Search for the cell housing the specified text and yield its [X, Y] center coordinate. 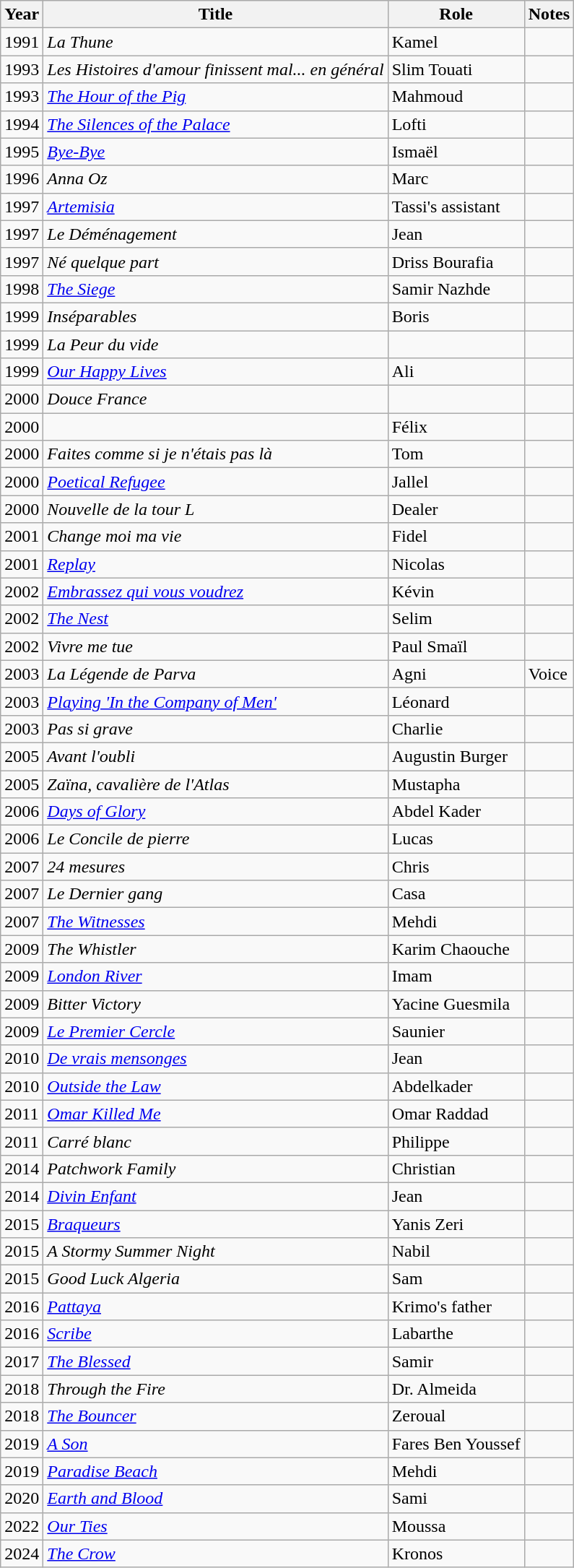
Slim Touati [456, 69]
Avant l'oubli [215, 756]
Anna Oz [215, 179]
London River [215, 976]
Bitter Victory [215, 1004]
Mahmoud [456, 97]
Good Luck Algeria [215, 1279]
Agni [456, 674]
Patchwork Family [215, 1169]
Earth and Blood [215, 1499]
Dr. Almeida [456, 1389]
The Blessed [215, 1361]
Le Premier Cercle [215, 1031]
Boris [456, 316]
Nabil [456, 1252]
Zaïna, cavalière de l'Atlas [215, 784]
The Siege [215, 289]
A Son [215, 1444]
Driss Bourafia [456, 261]
Tassi's assistant [456, 207]
Fares Ben Youssef [456, 1444]
The Crow [215, 1554]
Artemisia [215, 207]
Title [215, 14]
Divin Enfant [215, 1196]
2024 [22, 1554]
Lofti [456, 124]
Poetical Refugee [215, 482]
Nicolas [456, 564]
La Légende de Parva [215, 674]
A Stormy Summer Night [215, 1252]
Saunier [456, 1031]
Les Histoires d'amour finissent mal... en général [215, 69]
Abdelkader [456, 1086]
Né quelque part [215, 261]
Sami [456, 1499]
Vivre me tue [215, 646]
Embrassez qui vous voudrez [215, 592]
Omar Raddad [456, 1114]
The Whistler [215, 949]
Outside the Law [215, 1086]
Le Dernier gang [215, 894]
Kamel [456, 42]
Year [22, 14]
Paul Smaïl [456, 646]
Bye-Bye [215, 152]
Pattaya [215, 1307]
Le Déménagement [215, 234]
1996 [22, 179]
Yacine Guesmila [456, 1004]
2020 [22, 1499]
Lucas [456, 839]
Labarthe [456, 1334]
Ismaël [456, 152]
Inséparables [215, 316]
Pas si grave [215, 729]
The Silences of the Palace [215, 124]
Philippe [456, 1141]
La Peur du vide [215, 345]
Abdel Kader [456, 812]
Krimo's father [456, 1307]
Douce France [215, 399]
Notes [549, 14]
Role [456, 14]
Christian [456, 1169]
2017 [22, 1361]
The Witnesses [215, 922]
Dealer [456, 509]
Zeroual [456, 1416]
Faites comme si je n'étais pas là [215, 454]
Samir Nazhde [456, 289]
Sam [456, 1279]
Kévin [456, 592]
Playing 'In the Company of Men' [215, 701]
Voice [549, 674]
De vrais mensonges [215, 1059]
Le Concile de pierre [215, 839]
Imam [456, 976]
Paradise Beach [215, 1471]
Through the Fire [215, 1389]
1991 [22, 42]
Mustapha [456, 784]
Félix [456, 427]
Replay [215, 564]
Karim Chaouche [456, 949]
Charlie [456, 729]
Braqueurs [215, 1224]
Moussa [456, 1526]
Yanis Zeri [456, 1224]
The Hour of the Pig [215, 97]
2022 [22, 1526]
Scribe [215, 1334]
Samir [456, 1361]
Selim [456, 619]
Fidel [456, 537]
The Bouncer [215, 1416]
1994 [22, 124]
Ali [456, 372]
Our Happy Lives [215, 372]
Kronos [456, 1554]
Casa [456, 894]
Carré blanc [215, 1141]
Nouvelle de la tour L [215, 509]
24 mesures [215, 867]
Léonard [456, 701]
Days of Glory [215, 812]
Change moi ma vie [215, 537]
Our Ties [215, 1526]
1998 [22, 289]
Chris [456, 867]
Jallel [456, 482]
1995 [22, 152]
La Thune [215, 42]
Tom [456, 454]
The Nest [215, 619]
Augustin Burger [456, 756]
Omar Killed Me [215, 1114]
Marc [456, 179]
